Search for the cell housing the specified text and yield its (X, Y) center coordinate. 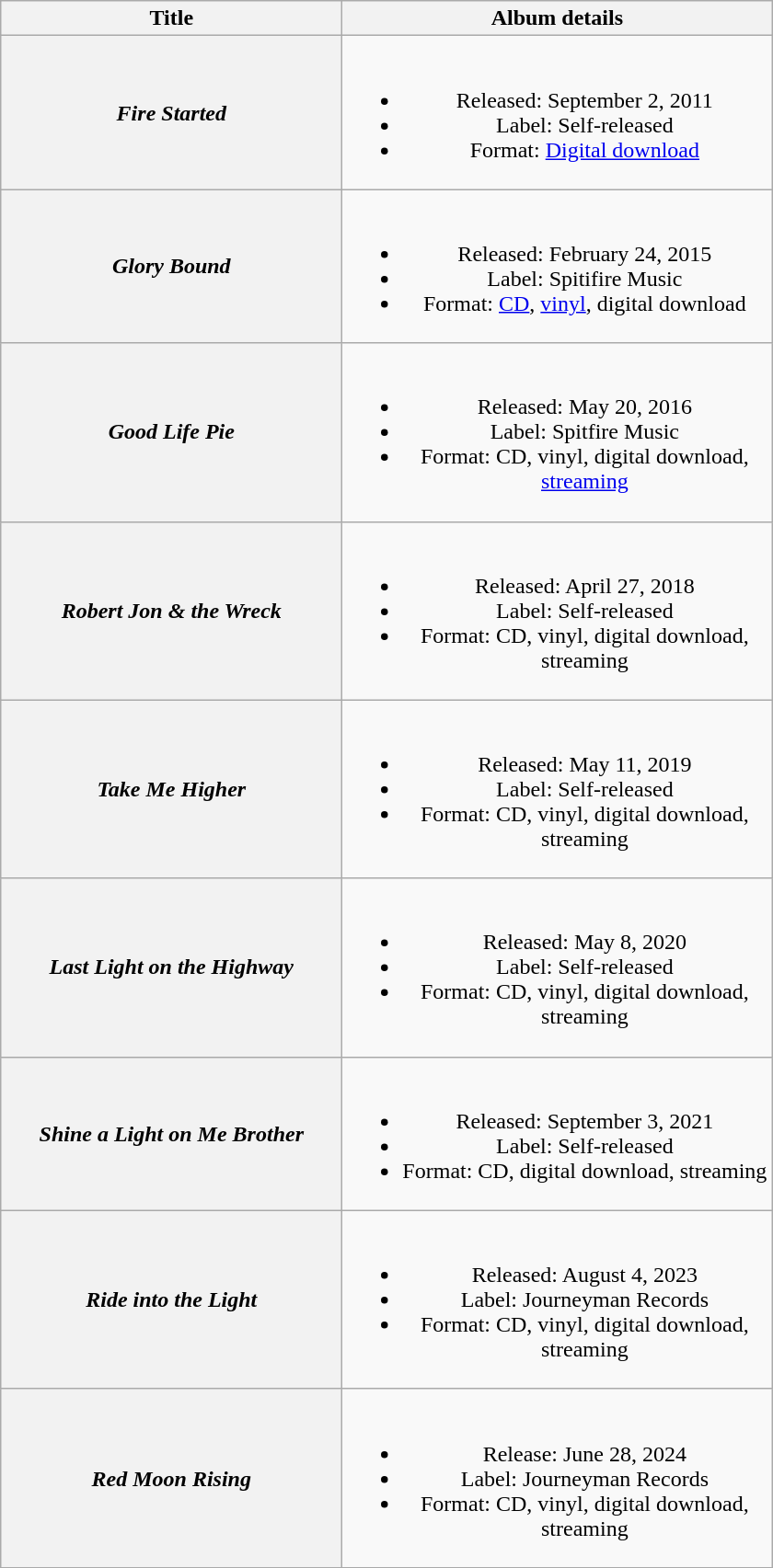
Released: May 11, 2019Label: Self-releasedFormat: CD, vinyl, digital download, streaming (558, 789)
Released: August 4, 2023Label: Journeyman RecordsFormat: CD, vinyl, digital download, streaming (558, 1299)
Ride into the Light (171, 1299)
Released: April 27, 2018Label: Self-releasedFormat: CD, vinyl, digital download, streaming (558, 611)
Released: May 8, 2020Label: Self-releasedFormat: CD, vinyl, digital download, streaming (558, 967)
Robert Jon & the Wreck (171, 611)
Shine a Light on Me Brother (171, 1133)
Glory Bound (171, 267)
Released: February 24, 2015Label: Spitifire MusicFormat: CD, vinyl, digital download (558, 267)
Released: September 2, 2011Label: Self-releasedFormat: Digital download (558, 112)
Release: June 28, 2024Label: Journeyman RecordsFormat: CD, vinyl, digital download, streaming (558, 1478)
Good Life Pie (171, 432)
Title (171, 18)
Take Me Higher (171, 789)
Last Light on the Highway (171, 967)
Red Moon Rising (171, 1478)
Released: September 3, 2021Label: Self-releasedFormat: CD, digital download, streaming (558, 1133)
Released: May 20, 2016Label: Spitfire MusicFormat: CD, vinyl, digital download, streaming (558, 432)
Fire Started (171, 112)
Album details (558, 18)
